Provide the (X, Y) coordinate of the cell's center where the given text is located.  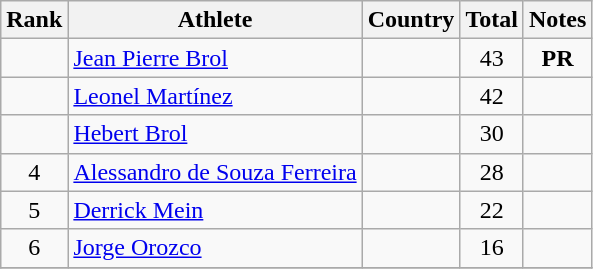
Hebert Brol (215, 134)
Derrick Mein (215, 210)
30 (492, 134)
Total (492, 20)
Jean Pierre Brol (215, 58)
Athlete (215, 20)
Country (411, 20)
42 (492, 96)
Alessandro de Souza Ferreira (215, 172)
Leonel Martínez (215, 96)
28 (492, 172)
43 (492, 58)
22 (492, 210)
6 (34, 248)
Notes (557, 20)
5 (34, 210)
16 (492, 248)
Jorge Orozco (215, 248)
PR (557, 58)
4 (34, 172)
Rank (34, 20)
